Search for the cell housing the specified text and yield its [X, Y] center coordinate. 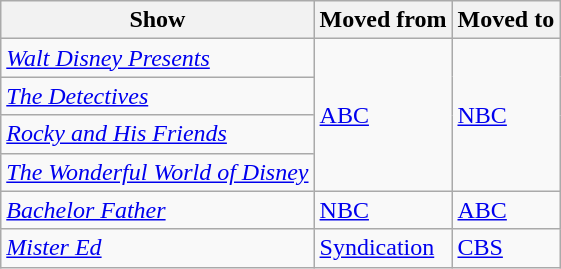
Rocky and His Friends [158, 134]
Show [158, 20]
CBS [506, 248]
Bachelor Father [158, 210]
Mister Ed [158, 248]
The Detectives [158, 96]
Moved to [506, 20]
Moved from [383, 20]
Syndication [383, 248]
The Wonderful World of Disney [158, 172]
Walt Disney Presents [158, 58]
